From the cell containing the given text, extract its center point as (x, y) coordinate. 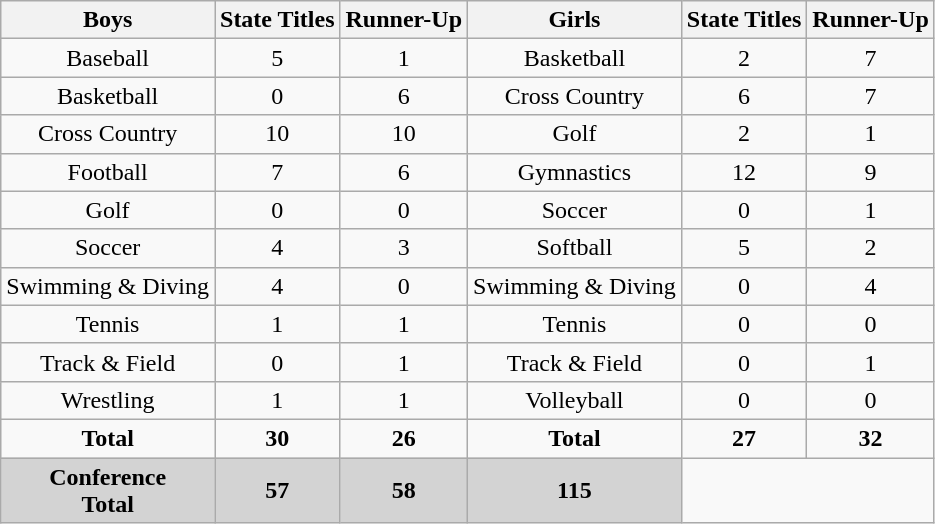
27 (744, 438)
58 (404, 490)
115 (575, 490)
Girls (575, 20)
3 (404, 248)
Volleyball (575, 400)
Conference Total (108, 490)
30 (277, 438)
Wrestling (108, 400)
32 (871, 438)
Baseball (108, 58)
57 (277, 490)
12 (744, 172)
Football (108, 172)
Softball (575, 248)
9 (871, 172)
Gymnastics (575, 172)
Boys (108, 20)
26 (404, 438)
